Return (x, y) of the center of cell containing provided text 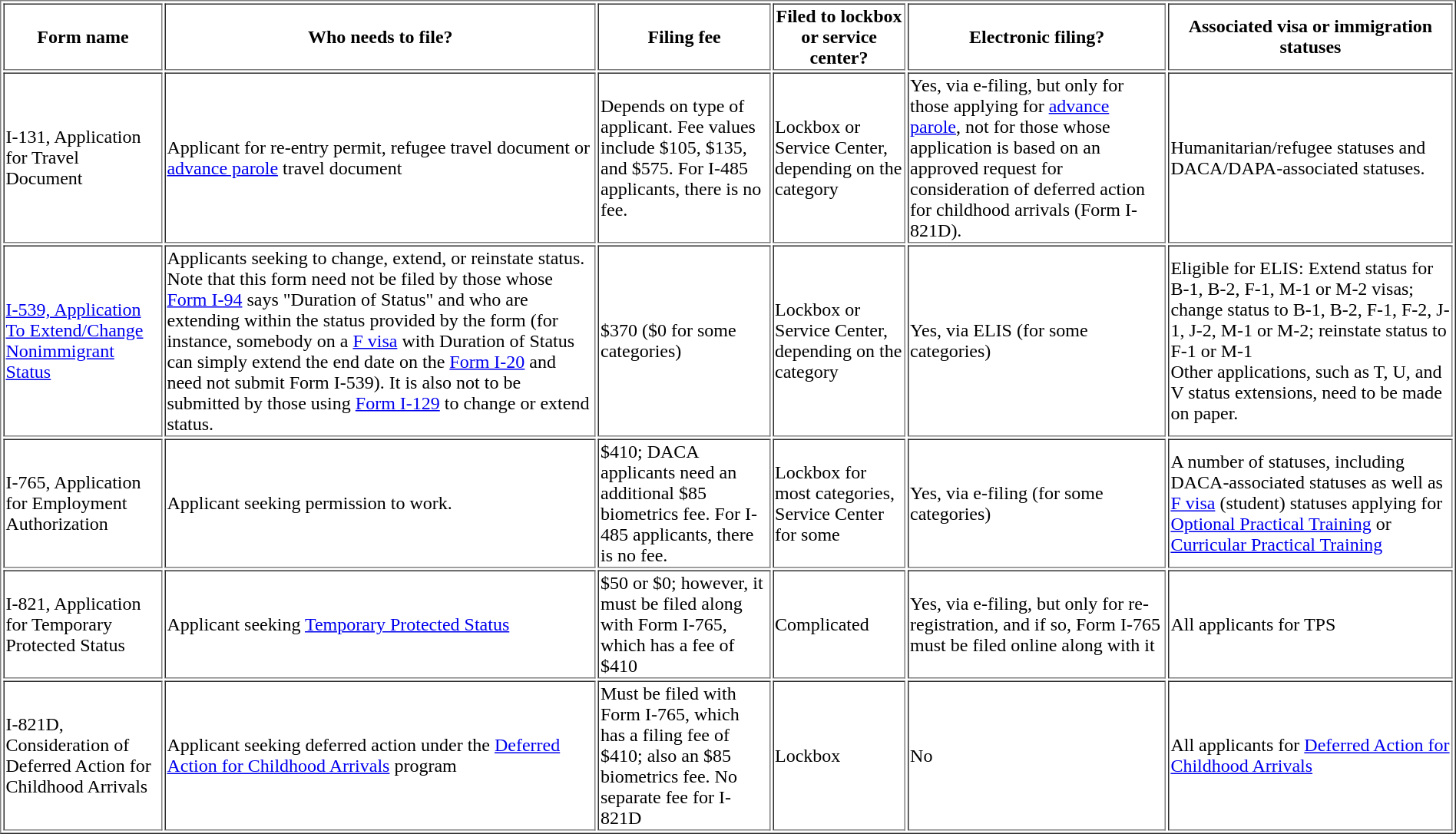
Lockbox (839, 756)
I-821, Application for Temporary Protected Status (83, 624)
All applicants for TPS (1310, 624)
Lockbox for most categories, Service Center for some (839, 504)
Yes, via e-filing, but only for re-registration, and if so, Form I-765 must be filed online along with it (1037, 624)
All applicants for Deferred Action for Childhood Arrivals (1310, 756)
I-131, Application for Travel Document (83, 157)
I-821D, Consideration of Deferred Action for Childhood Arrivals (83, 756)
Form name (83, 37)
Applicant seeking permission to work. (380, 504)
Yes, via ELIS (for some categories) (1037, 341)
Depends on type of applicant. Fee values include $105, $135, and $575. For I-485 applicants, there is no fee. (684, 157)
Yes, via e-filing (for some categories) (1037, 504)
Must be filed with Form I-765, which has a filing fee of $410; also an $85 biometrics fee. No separate fee for I-821D (684, 756)
Applicant seeking deferred action under the Deferred Action for Childhood Arrivals program (380, 756)
Filed to lockbox or service center? (839, 37)
$50 or $0; however, it must be filed along with Form I-765, which has a fee of $410 (684, 624)
Complicated (839, 624)
Applicant for re-entry permit, refugee travel document or advance parole travel document (380, 157)
Filing fee (684, 37)
Electronic filing? (1037, 37)
No (1037, 756)
Associated visa or immigration statuses (1310, 37)
$370 ($0 for some categories) (684, 341)
I-765, Application for Employment Authorization (83, 504)
I-539, Application To Extend/Change Nonimmigrant Status (83, 341)
Applicant seeking Temporary Protected Status (380, 624)
$410; DACA applicants need an additional $85 biometrics fee. For I-485 applicants, there is no fee. (684, 504)
Humanitarian/refugee statuses and DACA/DAPA-associated statuses. (1310, 157)
Who needs to file? (380, 37)
